Search for the cell housing the specified text and yield its (X, Y) center coordinate. 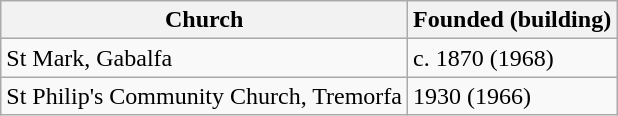
Founded (building) (512, 20)
Church (204, 20)
c. 1870 (1968) (512, 58)
1930 (1966) (512, 96)
St Mark, Gabalfa (204, 58)
St Philip's Community Church, Tremorfa (204, 96)
